Output the [x, y] coordinate of the center of the cell containing the given text.  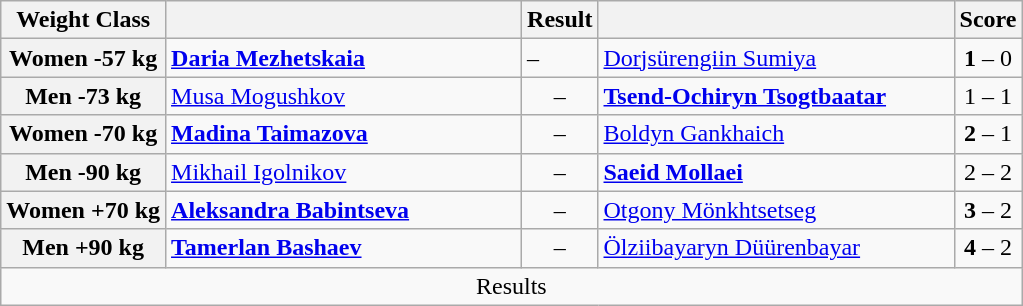
Musa Mogushkov [344, 96]
Tsend-Ochiryn Tsogtbaatar [776, 96]
3 – 2 [988, 210]
Aleksandra Babintseva [344, 210]
Women +70 kg [84, 210]
Women -57 kg [84, 58]
2 – 2 [988, 172]
1 – 0 [988, 58]
Tamerlan Bashaev [344, 248]
2 – 1 [988, 134]
Weight Class [84, 20]
Mikhail Igolnikov [344, 172]
Men -73 kg [84, 96]
Men +90 kg [84, 248]
Dorjsürengiin Sumiya [776, 58]
Score [988, 20]
Saeid Mollaei [776, 172]
Result [560, 20]
Madina Taimazova [344, 134]
Daria Mezhetskaia [344, 58]
Boldyn Gankhaich [776, 134]
Ölziibayaryn Düürenbayar [776, 248]
4 – 2 [988, 248]
Women -70 kg [84, 134]
Results [512, 286]
Men -90 kg [84, 172]
1 – 1 [988, 96]
Otgony Mönkhtsetseg [776, 210]
